Extract the [x, y] coordinate from the center of the cell holding the provided text.  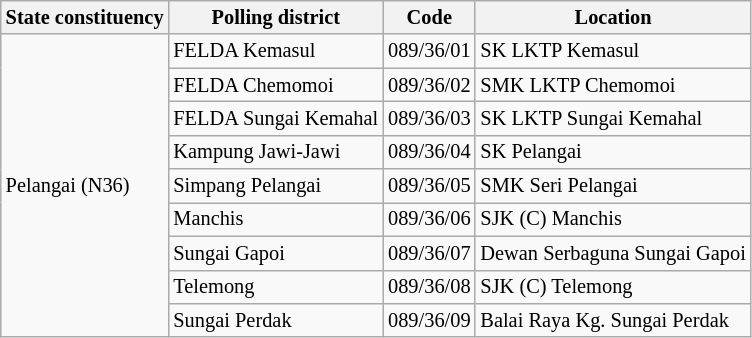
Manchis [276, 219]
089/36/04 [429, 152]
SK LKTP Kemasul [612, 51]
Telemong [276, 287]
Pelangai (N36) [85, 186]
SMK Seri Pelangai [612, 186]
SMK LKTP Chemomoi [612, 85]
Dewan Serbaguna Sungai Gapoi [612, 253]
State constituency [85, 17]
Sungai Gapoi [276, 253]
Code [429, 17]
SK LKTP Sungai Kemahal [612, 118]
089/36/09 [429, 320]
089/36/02 [429, 85]
FELDA Kemasul [276, 51]
089/36/06 [429, 219]
Balai Raya Kg. Sungai Perdak [612, 320]
089/36/07 [429, 253]
SK Pelangai [612, 152]
SJK (C) Telemong [612, 287]
SJK (C) Manchis [612, 219]
Simpang Pelangai [276, 186]
FELDA Sungai Kemahal [276, 118]
089/36/01 [429, 51]
089/36/08 [429, 287]
089/36/03 [429, 118]
Sungai Perdak [276, 320]
FELDA Chemomoi [276, 85]
Location [612, 17]
Polling district [276, 17]
089/36/05 [429, 186]
Kampung Jawi-Jawi [276, 152]
